Capture the cell that displays the provided text and extract its (x, y) central coordinate. 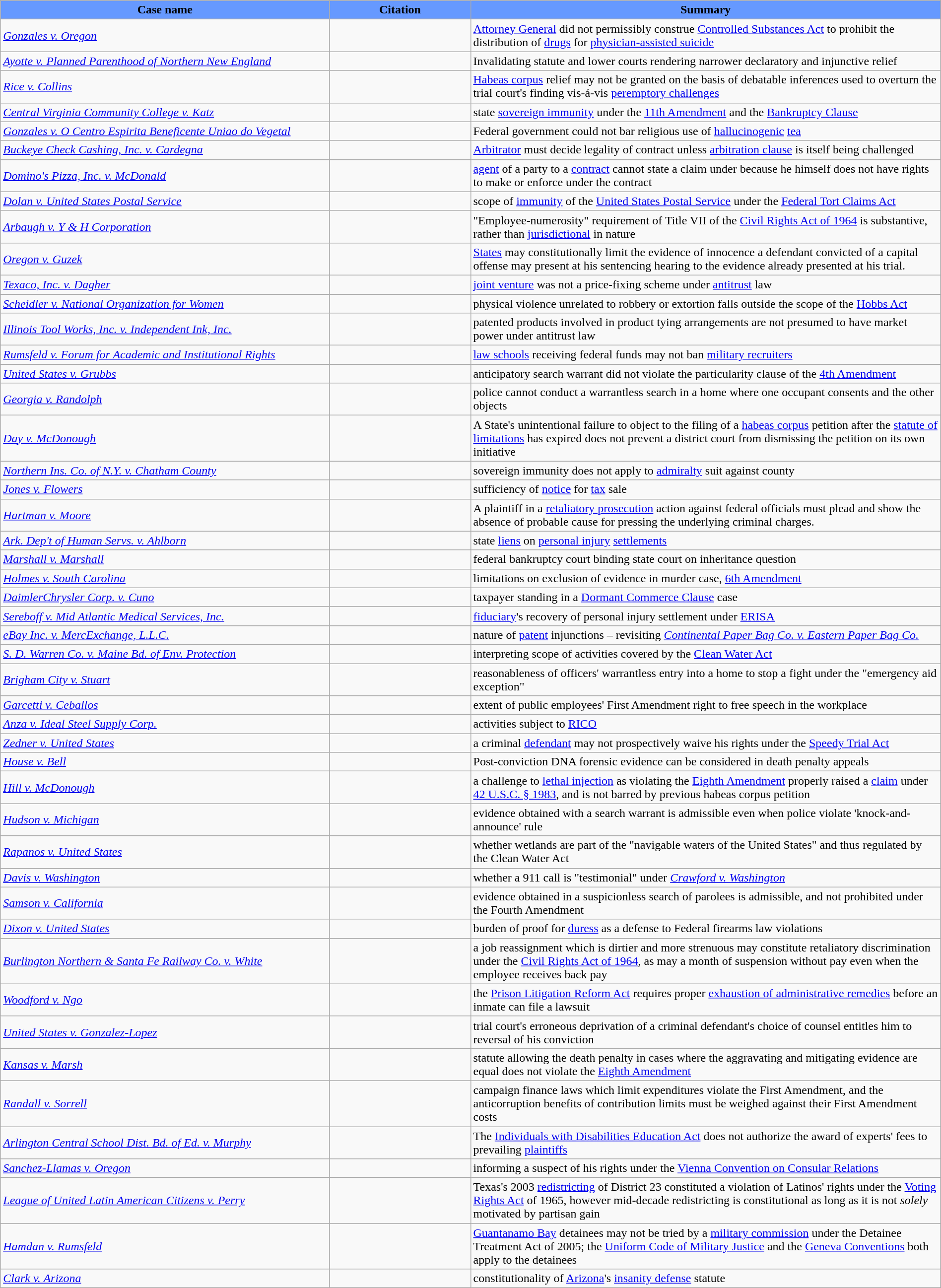
burden of proof for duress as a defense to Federal firearms law violations (706, 929)
Ark. Dep't of Human Servs. v. Ahlborn (165, 541)
Sereboff v. Mid Atlantic Medical Services, Inc. (165, 616)
law schools receiving federal funds may not ban military recruiters (706, 355)
Central Virginia Community College v. Katz (165, 112)
"Employee-numerosity" requirement of Title VII of the Civil Rights Act of 1964 is substantive, rather than jurisdictional in nature (706, 226)
S. D. Warren Co. v. Maine Bd. of Env. Protection (165, 654)
United States v. Gonzalez-Lopez (165, 1032)
activities subject to RICO (706, 724)
Holmes v. South Carolina (165, 578)
Anza v. Ideal Steel Supply Corp. (165, 724)
statute allowing the death penalty in cases where the aggravating and mitigating evidence are equal does not violate the Eighth Amendment (706, 1064)
Davis v. Washington (165, 878)
Invalidating statute and lower courts rendering narrower declaratory and injunctive relief (706, 61)
evidence obtained in a suspicionless search of parolees is admissible, and not prohibited under the Fourth Amendment (706, 903)
extent of public employees' First Amendment right to free speech in the workplace (706, 705)
police cannot conduct a warrantless search in a home where one occupant consents and the other objects (706, 399)
Arlington Central School Dist. Bd. of Ed. v. Murphy (165, 1143)
sovereign immunity does not apply to admiralty suit against county (706, 471)
taxpayer standing in a Dormant Commerce Clause case (706, 597)
Clark v. Arizona (165, 1279)
Hartman v. Moore (165, 515)
reasonableness of officers' warrantless entry into a home to stop a fight under the "emergency aid exception" (706, 679)
Rice v. Collins (165, 86)
Arbaugh v. Y & H Corporation (165, 226)
Rumsfeld v. Forum for Academic and Institutional Rights (165, 355)
Arbitrator must decide legality of contract unless arbitration clause is itself being challenged (706, 150)
Hill v. McDonough (165, 787)
the Prison Litigation Reform Act requires proper exhaustion of administrative remedies before an inmate can file a lawsuit (706, 1000)
Hudson v. Michigan (165, 820)
trial court's erroneous deprivation of a criminal defendant's choice of counsel entitles him to reversal of his conviction (706, 1032)
House v. Bell (165, 762)
The Individuals with Disabilities Education Act does not authorize the award of experts' fees to prevailing plaintiffs (706, 1143)
interpreting scope of activities covered by the Clean Water Act (706, 654)
Georgia v. Randolph (165, 399)
United States v. Grubbs (165, 374)
informing a suspect of his rights under the Vienna Convention on Consular Relations (706, 1168)
Kansas v. Marsh (165, 1064)
eBay Inc. v. MercExchange, L.L.C. (165, 635)
state sovereign immunity under the 11th Amendment and the Bankruptcy Clause (706, 112)
Jones v. Flowers (165, 489)
Federal government could not bar religious use of hallucinogenic tea (706, 131)
a criminal defendant may not prospectively waive his rights under the Speedy Trial Act (706, 743)
Rapanos v. United States (165, 852)
agent of a party to a contract cannot state a claim under because he himself does not have rights to make or enforce under the contract (706, 176)
Case name (165, 10)
Oregon v. Guzek (165, 259)
League of United Latin American Citizens v. Perry (165, 1201)
Attorney General did not permissibly construe Controlled Substances Act to prohibit the distribution of drugs for physician-assisted suicide (706, 36)
nature of patent injunctions – revisiting Continental Paper Bag Co. v. Eastern Paper Bag Co. (706, 635)
Marshall v. Marshall (165, 559)
sufficiency of notice for tax sale (706, 489)
evidence obtained with a search warrant is admissible even when police violate 'knock-and-announce' rule (706, 820)
Domino's Pizza, Inc. v. McDonald (165, 176)
whether a 911 call is "testimonial" under Crawford v. Washington (706, 878)
Ayotte v. Planned Parenthood of Northern New England (165, 61)
scope of immunity of the United States Postal Service under the Federal Tort Claims Act (706, 201)
joint venture was not a price-fixing scheme under antitrust law (706, 284)
DaimlerChrysler Corp. v. Cuno (165, 597)
Buckeye Check Cashing, Inc. v. Cardegna (165, 150)
anticipatory search warrant did not violate the particularity clause of the 4th Amendment (706, 374)
Samson v. California (165, 903)
Summary (706, 10)
Post-conviction DNA forensic evidence can be considered in death penalty appeals (706, 762)
Northern Ins. Co. of N.Y. v. Chatham County (165, 471)
Texaco, Inc. v. Dagher (165, 284)
Randall v. Sorrell (165, 1103)
Scheidler v. National Organization for Women (165, 303)
Sanchez-Llamas v. Oregon (165, 1168)
limitations on exclusion of evidence in murder case, 6th Amendment (706, 578)
whether wetlands are part of the "navigable waters of the United States" and thus regulated by the Clean Water Act (706, 852)
federal bankruptcy court binding state court on inheritance question (706, 559)
Dixon v. United States (165, 929)
Garcetti v. Ceballos (165, 705)
Hamdan v. Rumsfeld (165, 1246)
Illinois Tool Works, Inc. v. Independent Ink, Inc. (165, 330)
Dolan v. United States Postal Service (165, 201)
Day v. McDonough (165, 438)
Woodford v. Ngo (165, 1000)
fiduciary's recovery of personal injury settlement under ERISA (706, 616)
Citation (400, 10)
constitutionality of Arizona's insanity defense statute (706, 1279)
Gonzales v. O Centro Espirita Beneficente Uniao do Vegetal (165, 131)
Brigham City v. Stuart (165, 679)
Gonzales v. Oregon (165, 36)
Zedner v. United States (165, 743)
Burlington Northern & Santa Fe Railway Co. v. White (165, 961)
physical violence unrelated to robbery or extortion falls outside the scope of the Hobbs Act (706, 303)
patented products involved in product tying arrangements are not presumed to have market power under antitrust law (706, 330)
state liens on personal injury settlements (706, 541)
